Locate the cell with the specified text and output its [x, y] center coordinate. 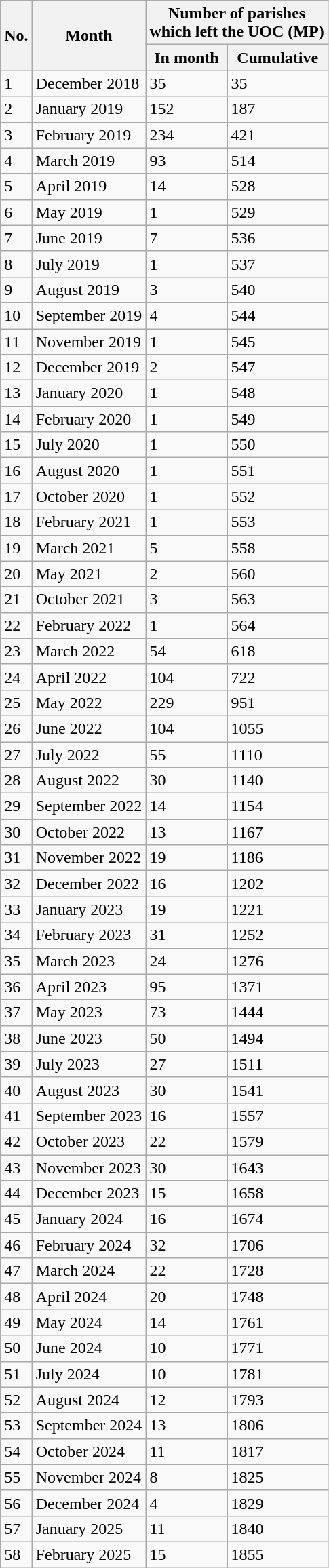
1154 [277, 806]
1781 [277, 1374]
95 [187, 987]
1855 [277, 1554]
421 [277, 135]
234 [187, 135]
44 [16, 1194]
1494 [277, 1038]
April 2022 [89, 677]
550 [277, 445]
1728 [277, 1271]
41 [16, 1116]
December 2023 [89, 1194]
57 [16, 1529]
September 2019 [89, 315]
563 [277, 600]
951 [277, 703]
October 2023 [89, 1141]
February 2022 [89, 625]
45 [16, 1219]
544 [277, 315]
1643 [277, 1167]
July 2023 [89, 1064]
February 2023 [89, 935]
No. [16, 35]
Month [89, 35]
April 2023 [89, 987]
1511 [277, 1064]
73 [187, 1013]
1371 [277, 987]
Cumulative [277, 58]
1444 [277, 1013]
August 2022 [89, 781]
August 2023 [89, 1090]
1541 [277, 1090]
9 [16, 290]
July 2019 [89, 264]
17 [16, 496]
1793 [277, 1400]
1674 [277, 1219]
536 [277, 238]
21 [16, 600]
February 2024 [89, 1245]
1140 [277, 781]
722 [277, 677]
28 [16, 781]
48 [16, 1297]
537 [277, 264]
November 2024 [89, 1477]
540 [277, 290]
June 2019 [89, 238]
August 2024 [89, 1400]
October 2022 [89, 832]
1055 [277, 728]
1825 [277, 1477]
June 2024 [89, 1348]
36 [16, 987]
March 2019 [89, 161]
1252 [277, 935]
58 [16, 1554]
1840 [277, 1529]
1167 [277, 832]
1706 [277, 1245]
March 2024 [89, 1271]
November 2022 [89, 858]
August 2020 [89, 471]
February 2020 [89, 419]
December 2018 [89, 83]
October 2020 [89, 496]
1579 [277, 1141]
1276 [277, 961]
January 2020 [89, 393]
1557 [277, 1116]
December 2022 [89, 884]
In month [187, 58]
558 [277, 548]
May 2021 [89, 574]
March 2022 [89, 651]
1829 [277, 1503]
March 2021 [89, 548]
93 [187, 161]
May 2019 [89, 212]
18 [16, 522]
August 2019 [89, 290]
53 [16, 1426]
July 2022 [89, 755]
39 [16, 1064]
1748 [277, 1297]
July 2024 [89, 1374]
December 2019 [89, 368]
October 2024 [89, 1451]
1221 [277, 909]
29 [16, 806]
528 [277, 187]
January 2025 [89, 1529]
September 2022 [89, 806]
56 [16, 1503]
May 2024 [89, 1322]
September 2023 [89, 1116]
January 2023 [89, 909]
Number of parishes which left the UOC (MP) [237, 23]
229 [187, 703]
February 2025 [89, 1554]
43 [16, 1167]
May 2022 [89, 703]
33 [16, 909]
514 [277, 161]
1806 [277, 1426]
1771 [277, 1348]
March 2023 [89, 961]
October 2021 [89, 600]
23 [16, 651]
560 [277, 574]
529 [277, 212]
1658 [277, 1194]
42 [16, 1141]
551 [277, 471]
40 [16, 1090]
46 [16, 1245]
January 2019 [89, 109]
545 [277, 341]
1761 [277, 1322]
187 [277, 109]
June 2022 [89, 728]
26 [16, 728]
November 2023 [89, 1167]
47 [16, 1271]
April 2024 [89, 1297]
January 2024 [89, 1219]
June 2023 [89, 1038]
34 [16, 935]
37 [16, 1013]
547 [277, 368]
September 2024 [89, 1426]
49 [16, 1322]
552 [277, 496]
553 [277, 522]
618 [277, 651]
1110 [277, 755]
July 2020 [89, 445]
51 [16, 1374]
November 2019 [89, 341]
549 [277, 419]
May 2023 [89, 1013]
6 [16, 212]
December 2024 [89, 1503]
25 [16, 703]
548 [277, 393]
1817 [277, 1451]
April 2019 [89, 187]
52 [16, 1400]
February 2019 [89, 135]
38 [16, 1038]
February 2021 [89, 522]
564 [277, 625]
152 [187, 109]
1202 [277, 884]
1186 [277, 858]
